Detect which cell encompasses the target text, then output its (X, Y) center coordinate. 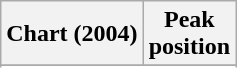
Chart (2004) (72, 34)
Peakposition (189, 34)
